Extract the [X, Y] coordinate from the center of the cell holding the provided text.  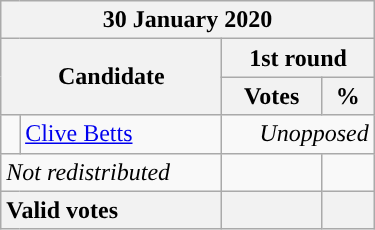
Not redistributed [112, 172]
% [348, 96]
1st round [298, 58]
30 January 2020 [188, 20]
Unopposed [298, 134]
Valid votes [112, 210]
Candidate [112, 77]
Clive Betts [121, 134]
Votes [272, 96]
